Extract the [x, y] coordinate from the center of the cell holding the provided text.  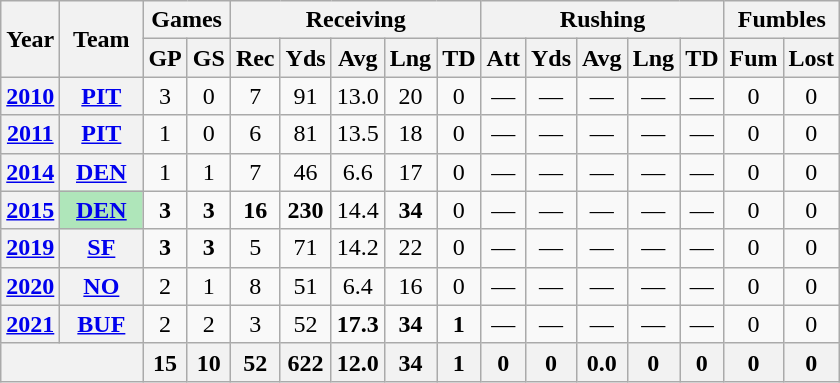
Rec [255, 58]
Year [30, 39]
51 [306, 286]
SF [102, 248]
6.4 [358, 286]
NO [102, 286]
18 [410, 134]
Receiving [356, 20]
12.0 [358, 362]
91 [306, 96]
6 [255, 134]
17.3 [358, 324]
71 [306, 248]
15 [165, 362]
2021 [30, 324]
2010 [30, 96]
Games [186, 20]
14.4 [358, 210]
14.2 [358, 248]
BUF [102, 324]
Fum [754, 58]
0.0 [602, 362]
2020 [30, 286]
Fumbles [782, 20]
Rushing [602, 20]
2015 [30, 210]
46 [306, 172]
GS [208, 58]
13.5 [358, 134]
17 [410, 172]
230 [306, 210]
2019 [30, 248]
622 [306, 362]
81 [306, 134]
22 [410, 248]
Lost [811, 58]
13.0 [358, 96]
5 [255, 248]
Att [503, 58]
8 [255, 286]
Team [102, 39]
GP [165, 58]
6.6 [358, 172]
20 [410, 96]
2011 [30, 134]
10 [208, 362]
2014 [30, 172]
